Determine the (X, Y) coordinate at the center of the cell enclosing the given text.  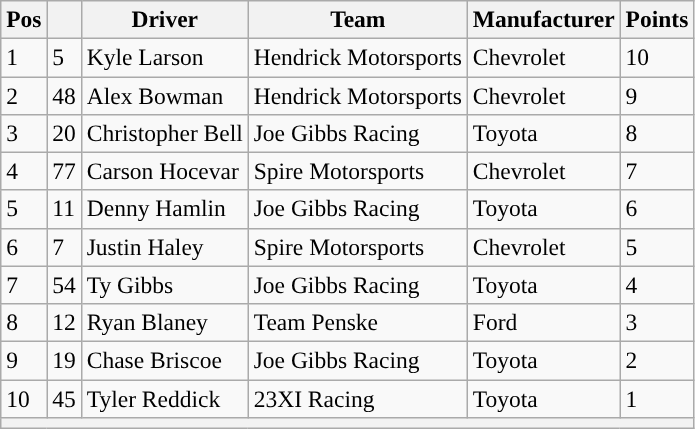
54 (64, 285)
Kyle Larson (164, 57)
Alex Bowman (164, 95)
23XI Racing (358, 398)
Manufacturer (544, 19)
11 (64, 209)
45 (64, 398)
48 (64, 95)
Driver (164, 19)
Christopher Bell (164, 133)
Chase Briscoe (164, 360)
Team (358, 19)
Ryan Blaney (164, 322)
Pos (24, 19)
20 (64, 133)
77 (64, 171)
Team Penske (358, 322)
Tyler Reddick (164, 398)
Ty Gibbs (164, 285)
12 (64, 322)
Denny Hamlin (164, 209)
19 (64, 360)
Justin Haley (164, 247)
Ford (544, 322)
Carson Hocevar (164, 171)
Points (657, 19)
